Determine the (X, Y) coordinate at the center of the cell enclosing the given text.  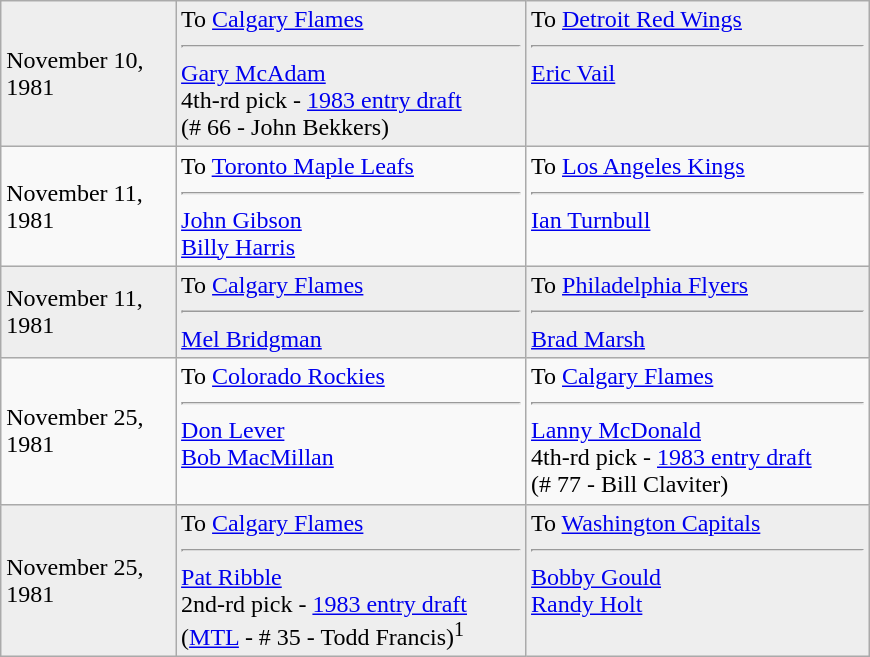
November 10,1981 (88, 74)
To Calgary FlamesGary McAdam4th-rd pick - 1983 entry draft(# 66 - John Bekkers) (351, 74)
To Washington CapitalsBobby GouldRandy Holt (698, 580)
To Calgary FlamesPat Ribble2nd-rd pick - 1983 entry draft(MTL - # 35 - Todd Francis)1 (351, 580)
To Colorado RockiesDon LeverBob MacMillan (351, 431)
To Calgary FlamesLanny McDonald4th-rd pick - 1983 entry draft(# 77 - Bill Claviter) (698, 431)
To Calgary FlamesMel Bridgman (351, 312)
To Detroit Red WingsEric Vail (698, 74)
To Toronto Maple LeafsJohn GibsonBilly Harris (351, 206)
To Los Angeles KingsIan Turnbull (698, 206)
To Philadelphia FlyersBrad Marsh (698, 312)
